Locate the cell with the specified text and output its [X, Y] center coordinate. 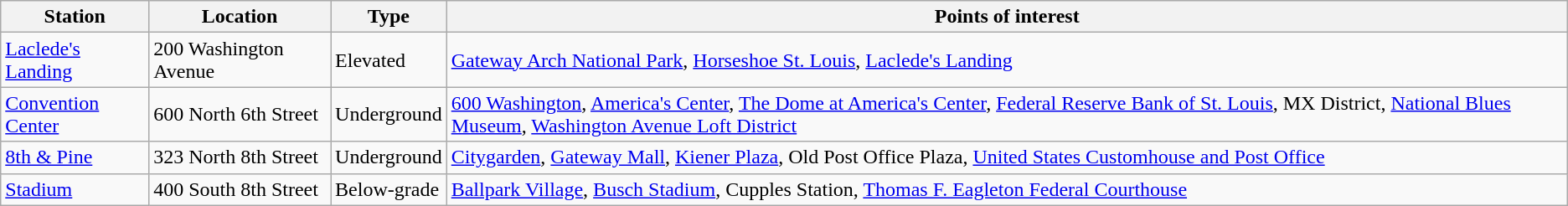
Citygarden, Gateway Mall, Kiener Plaza, Old Post Office Plaza, United States Customhouse and Post Office [1007, 157]
Laclede's Landing [75, 60]
Stadium [75, 189]
200 Washington Avenue [240, 60]
323 North 8th Street [240, 157]
400 South 8th Street [240, 189]
Station [75, 17]
Gateway Arch National Park, Horseshoe St. Louis, Laclede's Landing [1007, 60]
Location [240, 17]
Points of interest [1007, 17]
Ballpark Village, Busch Stadium, Cupples Station, Thomas F. Eagleton Federal Courthouse [1007, 189]
600 North 6th Street [240, 114]
Elevated [389, 60]
Convention Center [75, 114]
Below-grade [389, 189]
8th & Pine [75, 157]
Type [389, 17]
